Locate the cell with the specified text and output its (X, Y) center coordinate. 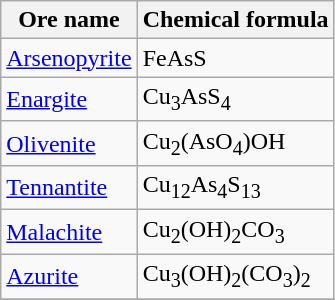
Cu2(OH)2CO3 (236, 232)
FeAsS (236, 58)
Enargite (69, 99)
Cu2(AsO4)OH (236, 143)
Arsenopyrite (69, 58)
Chemical formula (236, 20)
Cu3AsS4 (236, 99)
Azurite (69, 276)
Malachite (69, 232)
Tennantite (69, 188)
Cu12As4S13 (236, 188)
Olivenite (69, 143)
Cu3(OH)2(CO3)2 (236, 276)
Ore name (69, 20)
